Identify which cell holds the provided text, then report its [x, y] central coordinate. 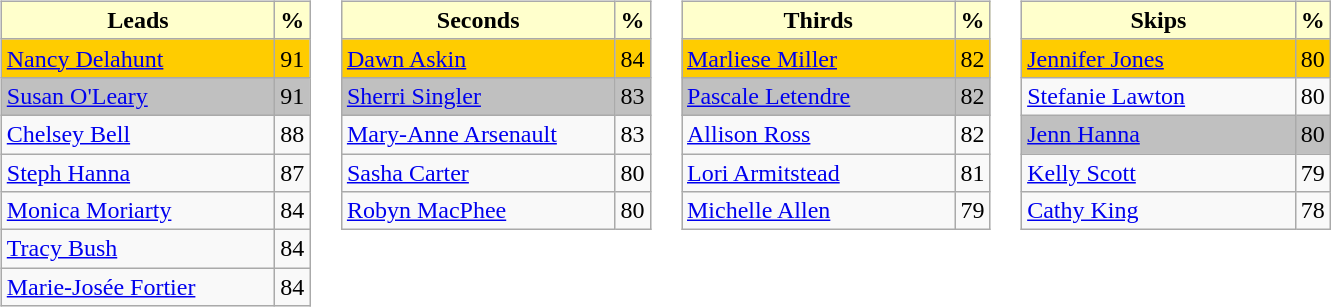
Lori Armitstead [819, 173]
Jennifer Jones [1159, 58]
Chelsey Bell [138, 134]
Stefanie Lawton [1159, 96]
Monica Moriarty [138, 211]
Mary-Anne Arsenault [478, 134]
Sherri Singler [478, 96]
Susan O'Leary [138, 96]
Thirds [819, 20]
81 [972, 173]
Seconds [478, 20]
Leads [138, 20]
Tracy Bush [138, 249]
Michelle Allen [819, 211]
Sasha Carter [478, 173]
Cathy King [1159, 211]
Steph Hanna [138, 173]
Marie-Josée Fortier [138, 287]
Skips [1159, 20]
78 [1312, 211]
Nancy Delahunt [138, 58]
87 [292, 173]
Marliese Miller [819, 58]
88 [292, 134]
Dawn Askin [478, 58]
Allison Ross [819, 134]
Jenn Hanna [1159, 134]
Pascale Letendre [819, 96]
Robyn MacPhee [478, 211]
Kelly Scott [1159, 173]
